Capture the cell that displays the provided text and extract its [X, Y] central coordinate. 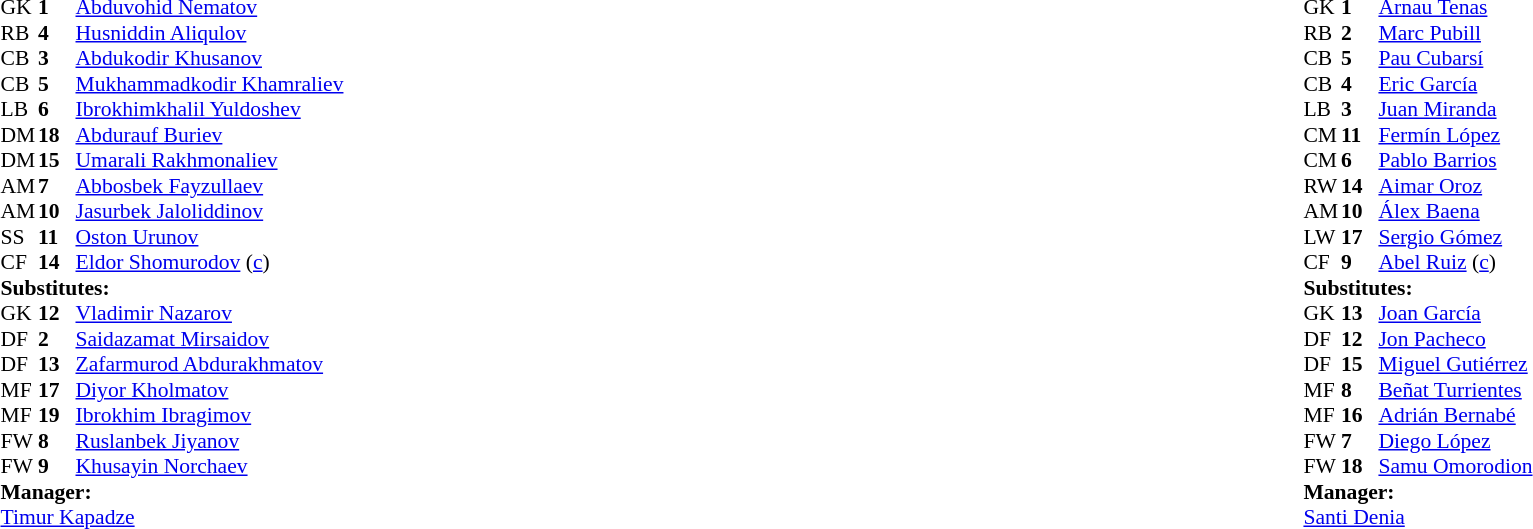
Husniddin Aliqulov [210, 33]
Pablo Barrios [1455, 161]
SS [19, 237]
Mukhammadkodir Khamraliev [210, 84]
Aimar Oroz [1455, 186]
Ibrokhimkhalil Yuldoshev [210, 109]
Eldor Shomurodov (c) [210, 263]
Marc Pubill [1455, 33]
Vladimir Nazarov [210, 313]
Sergio Gómez [1455, 237]
Joan García [1455, 313]
16 [1360, 415]
Saidazamat Mirsaidov [210, 339]
Jon Pacheco [1455, 339]
Abbosbek Fayzullaev [210, 186]
Pau Cubarsí [1455, 59]
Jasurbek Jaloliddinov [210, 211]
Álex Baena [1455, 211]
Abel Ruiz (c) [1455, 263]
LW [1322, 237]
Fermín López [1455, 135]
Oston Urunov [210, 237]
Beñat Turrientes [1455, 390]
Diego López [1455, 441]
Ibrokhim Ibragimov [210, 415]
Abdurauf Buriev [210, 135]
Abdukodir Khusanov [210, 59]
Zafarmurod Abdurakhmatov [210, 365]
Samu Omorodion [1455, 467]
19 [57, 415]
Diyor Kholmatov [210, 390]
Juan Miranda [1455, 109]
Ruslanbek Jiyanov [210, 441]
Umarali Rakhmonaliev [210, 161]
Miguel Gutiérrez [1455, 365]
Eric García [1455, 84]
Khusayin Norchaev [210, 467]
RW [1322, 186]
Adrián Bernabé [1455, 415]
